Extract the [X, Y] coordinate from the center of the cell holding the provided text.  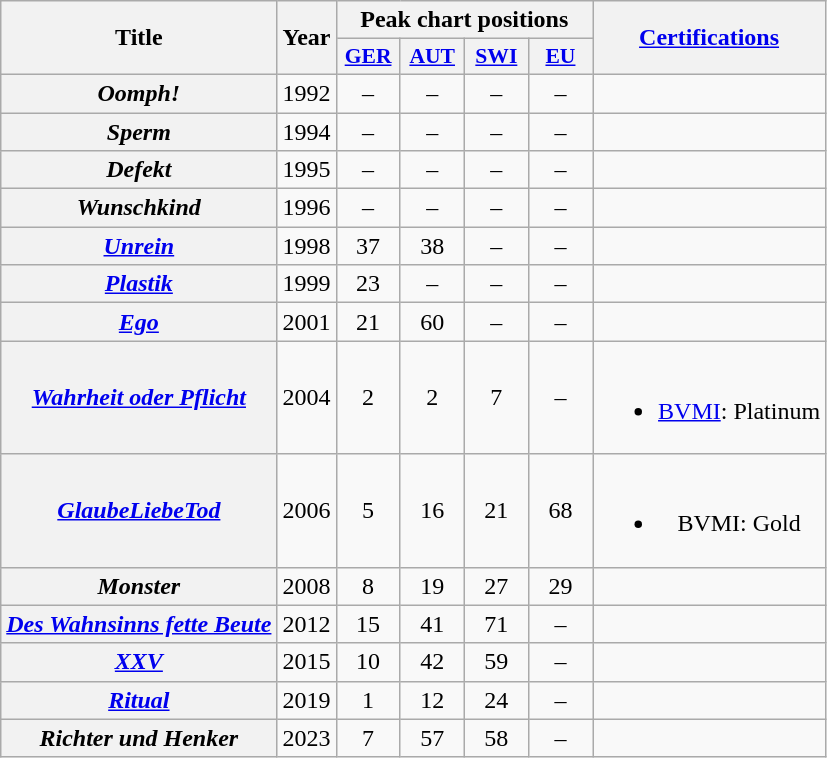
2015 [306, 662]
10 [368, 662]
15 [368, 624]
Monster [139, 586]
AUT [432, 57]
59 [496, 662]
37 [368, 246]
2001 [306, 322]
71 [496, 624]
5 [368, 510]
1998 [306, 246]
42 [432, 662]
Wunschkind [139, 208]
BVMI: Platinum [710, 398]
Ego [139, 322]
Ritual [139, 700]
Oomph! [139, 93]
58 [496, 738]
GlaubeLiebeTod [139, 510]
Certifications [710, 38]
XXV [139, 662]
24 [496, 700]
Des Wahnsinns fette Beute [139, 624]
Wahrheit oder Pflicht [139, 398]
2019 [306, 700]
1999 [306, 284]
57 [432, 738]
27 [496, 586]
Title [139, 38]
1995 [306, 170]
Year [306, 38]
23 [368, 284]
GER [368, 57]
Richter und Henker [139, 738]
2006 [306, 510]
2004 [306, 398]
1994 [306, 131]
68 [560, 510]
29 [560, 586]
19 [432, 586]
38 [432, 246]
2012 [306, 624]
2023 [306, 738]
Sperm [139, 131]
12 [432, 700]
41 [432, 624]
60 [432, 322]
Unrein [139, 246]
1992 [306, 93]
1 [368, 700]
2008 [306, 586]
SWI [496, 57]
8 [368, 586]
16 [432, 510]
BVMI: Gold [710, 510]
EU [560, 57]
Plastik [139, 284]
Peak chart positions [464, 20]
1996 [306, 208]
Defekt [139, 170]
